For the text-containing cell, return its midpoint in (x, y) coordinate format. 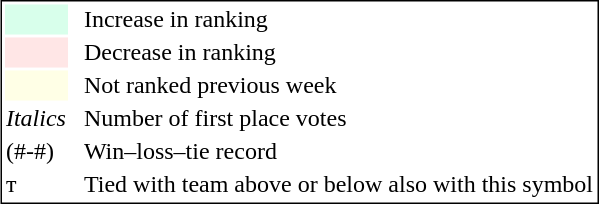
(#-#) (36, 151)
Decrease in ranking (338, 53)
Italics (36, 119)
Tied with team above or below also with this symbol (338, 185)
Increase in ranking (338, 19)
Win–loss–tie record (338, 151)
т (36, 185)
Not ranked previous week (338, 85)
Number of first place votes (338, 119)
